Identify which cell holds the provided text, then report its [x, y] central coordinate. 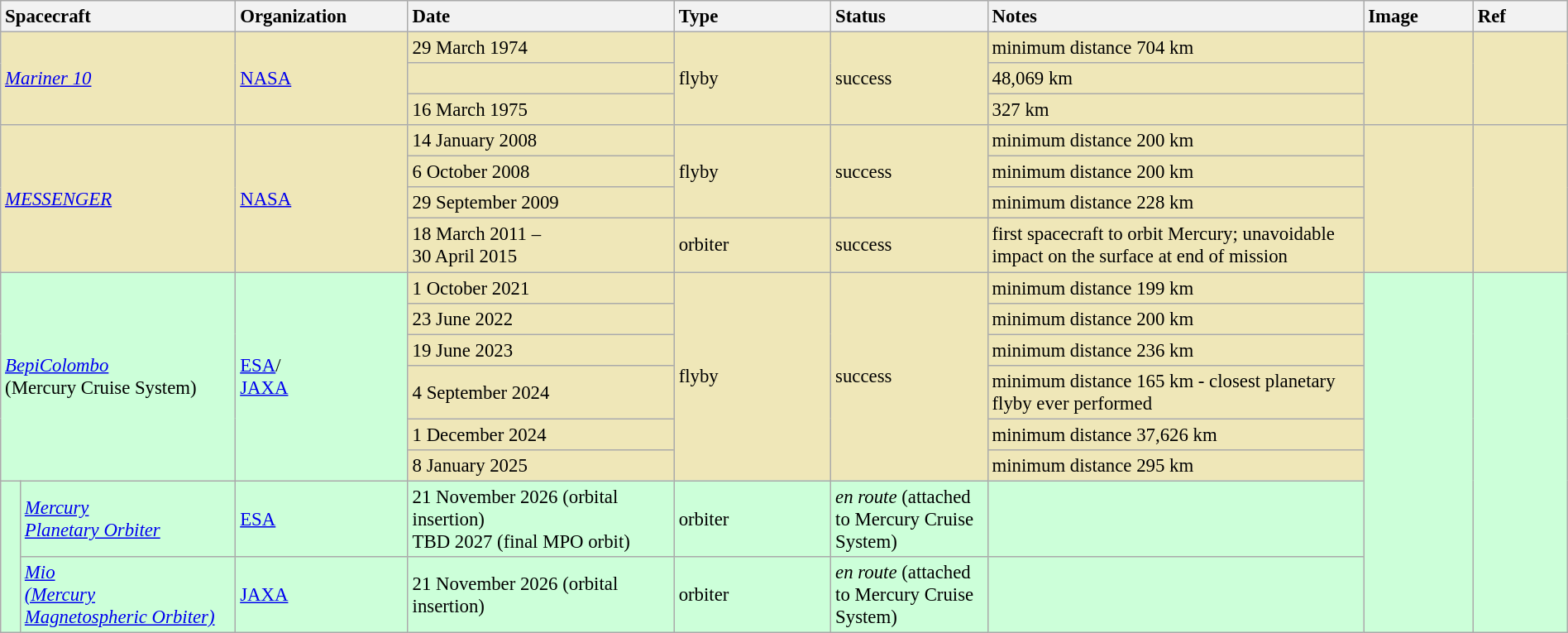
minimum distance 236 km [1176, 350]
Type [753, 17]
21 November 2026 (orbital insertion) TBD 2027 (final MPO orbit) [541, 519]
6 October 2008 [541, 172]
Date [541, 17]
14 January 2008 [541, 141]
MESSENGER [118, 199]
minimum distance 228 km [1176, 203]
1 October 2021 [541, 288]
Image [1419, 17]
minimum distance 704 km [1176, 48]
Spacecraft [118, 17]
29 March 1974 [541, 48]
16 March 1975 [541, 110]
327 km [1176, 110]
1 December 2024 [541, 434]
29 September 2009 [541, 203]
Mariner 10 [118, 79]
Notes [1176, 17]
8 January 2025 [541, 466]
minimum distance 37,626 km [1176, 434]
4 September 2024 [541, 392]
48,069 km [1176, 79]
Status [910, 17]
18 March 2011 –30 April 2015 [541, 245]
BepiColombo(Mercury Cruise System) [118, 377]
Mio(MercuryMagnetospheric Orbiter) [128, 595]
JAXA [322, 595]
first spacecraft to orbit Mercury; unavoidable impact on the surface at end of mission [1176, 245]
ESA [322, 519]
minimum distance 295 km [1176, 466]
23 June 2022 [541, 319]
21 November 2026 (orbital insertion) [541, 595]
19 June 2023 [541, 350]
MercuryPlanetary Orbiter [128, 519]
ESA/ JAXA [322, 377]
Organization [322, 17]
minimum distance 165 km - closest planetary flyby ever performed [1176, 392]
Ref [1521, 17]
minimum distance 199 km [1176, 288]
